Provide the [X, Y] coordinate of the cell's center where the given text is located.  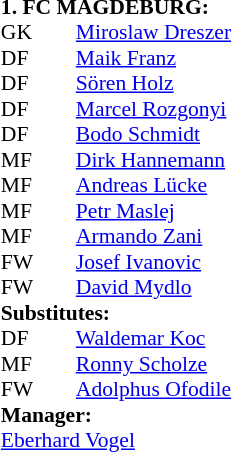
GK [20, 33]
Waldemar Koc [154, 339]
Ronny Scholze [154, 364]
David Mydlo [154, 287]
Dirk Hannemann [154, 160]
Manager: [116, 415]
Andreas Lücke [154, 185]
Miroslaw Dreszer [154, 33]
Josef Ivanovic [154, 262]
Marcel Rozgonyi [154, 109]
Armando Zani [154, 237]
Adolphus Ofodile [154, 389]
Substitutes: [116, 313]
Sören Holz [154, 83]
Bodo Schmidt [154, 135]
Maik Franz [154, 58]
Petr Maslej [154, 211]
